Output the [x, y] coordinate of the center of the cell containing the given text.  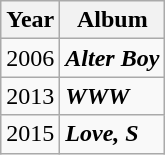
Love, S [112, 134]
Year [30, 20]
Album [112, 20]
2013 [30, 96]
2006 [30, 58]
2015 [30, 134]
Alter Boy [112, 58]
WWW [112, 96]
